Locate the cell with the specified text and output its [x, y] center coordinate. 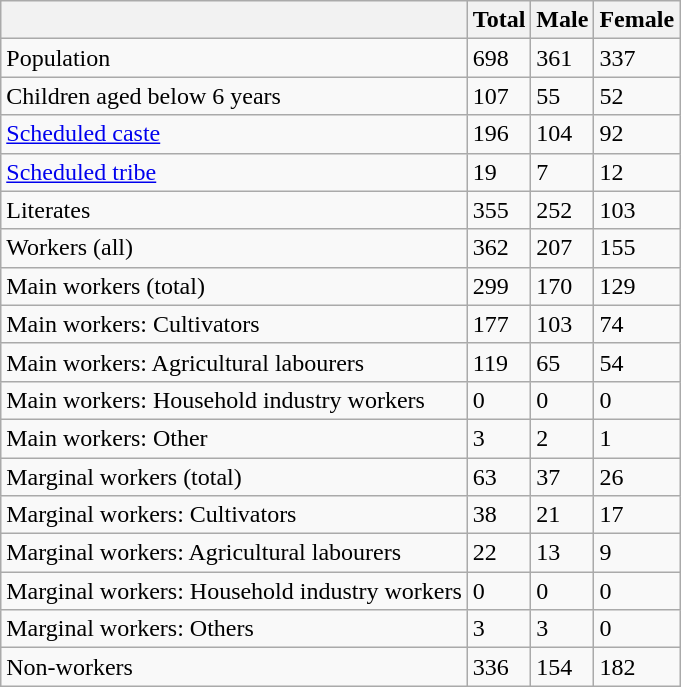
Male [562, 20]
92 [637, 134]
336 [499, 667]
Marginal workers: Others [234, 629]
Scheduled tribe [234, 172]
2 [562, 438]
38 [499, 515]
207 [562, 248]
7 [562, 172]
19 [499, 172]
Marginal workers: Cultivators [234, 515]
63 [499, 477]
Scheduled caste [234, 134]
Children aged below 6 years [234, 96]
170 [562, 286]
54 [637, 362]
55 [562, 96]
362 [499, 248]
177 [499, 324]
196 [499, 134]
12 [637, 172]
119 [499, 362]
74 [637, 324]
Main workers: Cultivators [234, 324]
21 [562, 515]
Workers (all) [234, 248]
355 [499, 210]
1 [637, 438]
22 [499, 553]
Marginal workers: Household industry workers [234, 591]
26 [637, 477]
17 [637, 515]
Main workers: Agricultural labourers [234, 362]
Female [637, 20]
299 [499, 286]
Marginal workers (total) [234, 477]
9 [637, 553]
Total [499, 20]
52 [637, 96]
37 [562, 477]
Main workers (total) [234, 286]
107 [499, 96]
154 [562, 667]
65 [562, 362]
Non-workers [234, 667]
155 [637, 248]
337 [637, 58]
13 [562, 553]
361 [562, 58]
Marginal workers: Agricultural labourers [234, 553]
129 [637, 286]
104 [562, 134]
Main workers: Household industry workers [234, 400]
182 [637, 667]
Population [234, 58]
Main workers: Other [234, 438]
Literates [234, 210]
698 [499, 58]
252 [562, 210]
